Extract the (x, y) coordinate from the center of the cell holding the provided text.  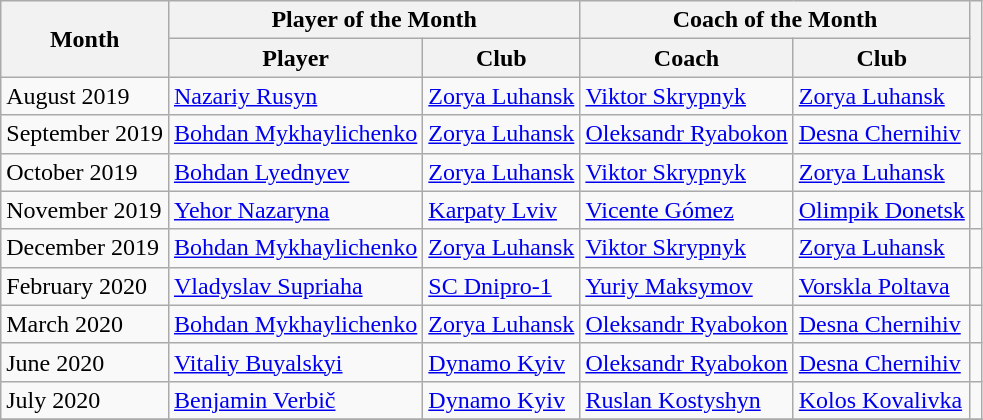
Karpaty Lviv (502, 210)
Bohdan Lyednyev (295, 172)
Vitaliy Buyalskyi (295, 362)
August 2019 (85, 96)
Yuriy Maksymov (686, 286)
November 2019 (85, 210)
Month (85, 39)
June 2020 (85, 362)
July 2020 (85, 400)
February 2020 (85, 286)
Coach (686, 58)
September 2019 (85, 134)
Vorskla Poltava (882, 286)
Vladyslav Supriaha (295, 286)
Vicente Gómez (686, 210)
March 2020 (85, 324)
Kolos Kovalivka (882, 400)
Coach of the Month (775, 20)
Ruslan Kostyshyn (686, 400)
Yehor Nazaryna (295, 210)
Player of the Month (374, 20)
SC Dnipro-1 (502, 286)
December 2019 (85, 248)
Nazariy Rusyn (295, 96)
October 2019 (85, 172)
Olimpik Donetsk (882, 210)
Player (295, 58)
Benjamin Verbič (295, 400)
